Pinpoint the cell where the given text exists, returning its (x, y) midpoint coordinate. 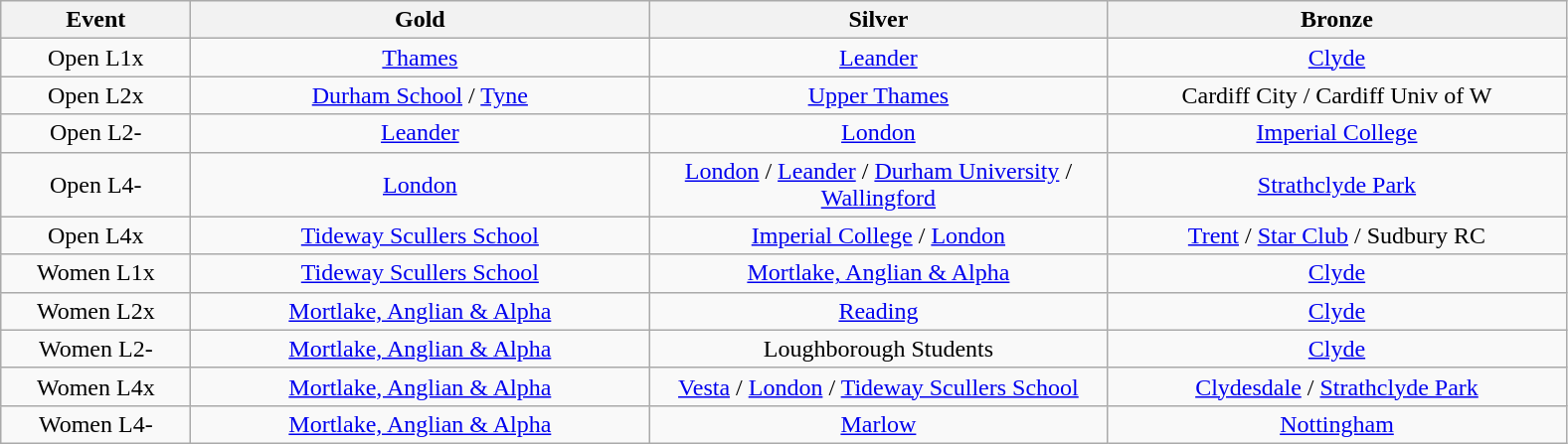
Women L1x (95, 273)
Open L2x (95, 95)
Vesta / London / Tideway Scullers School (879, 386)
Bronze (1336, 20)
Silver (879, 20)
Imperial College (1336, 133)
Open L2- (95, 133)
Cardiff City / Cardiff Univ of W (1336, 95)
Women L2- (95, 349)
Thames (420, 58)
Nottingham (1336, 424)
Clydesdale / Strathclyde Park (1336, 386)
Women L4x (95, 386)
Event (95, 20)
Loughborough Students (879, 349)
Open L4- (95, 185)
Women L2x (95, 311)
Open L1x (95, 58)
Durham School / Tyne (420, 95)
London / Leander / Durham University / Wallingford (879, 185)
Upper Thames (879, 95)
Gold (420, 20)
Marlow (879, 424)
Open L4x (95, 235)
Women L4- (95, 424)
Imperial College / London (879, 235)
Reading (879, 311)
Trent / Star Club / Sudbury RC (1336, 235)
Strathclyde Park (1336, 185)
